Identify which cell holds the provided text, then report its (X, Y) central coordinate. 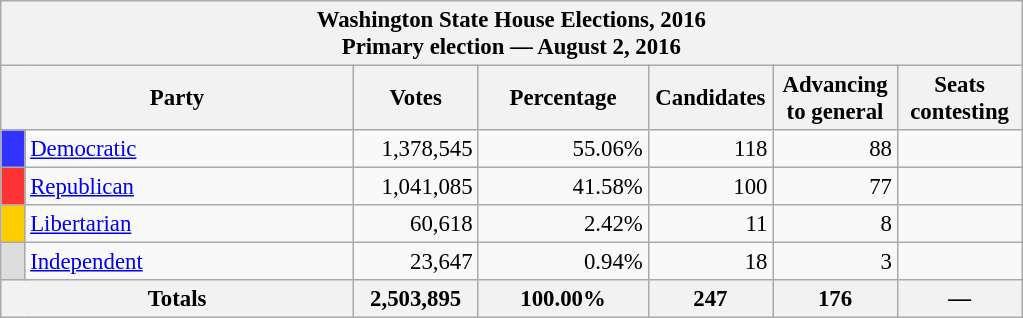
55.06% (563, 149)
Totals (178, 299)
2.42% (563, 224)
77 (836, 187)
Candidates (710, 98)
Seats contesting (960, 98)
60,618 (416, 224)
247 (710, 299)
23,647 (416, 262)
Libertarian (189, 224)
Advancing to general (836, 98)
Percentage (563, 98)
100.00% (563, 299)
Votes (416, 98)
11 (710, 224)
176 (836, 299)
3 (836, 262)
2,503,895 (416, 299)
88 (836, 149)
1,041,085 (416, 187)
100 (710, 187)
118 (710, 149)
8 (836, 224)
— (960, 299)
Republican (189, 187)
0.94% (563, 262)
Democratic (189, 149)
Party (178, 98)
18 (710, 262)
1,378,545 (416, 149)
41.58% (563, 187)
Washington State House Elections, 2016Primary election — August 2, 2016 (512, 34)
Independent (189, 262)
